Provide the [X, Y] coordinate of the cell's center where the given text is located.  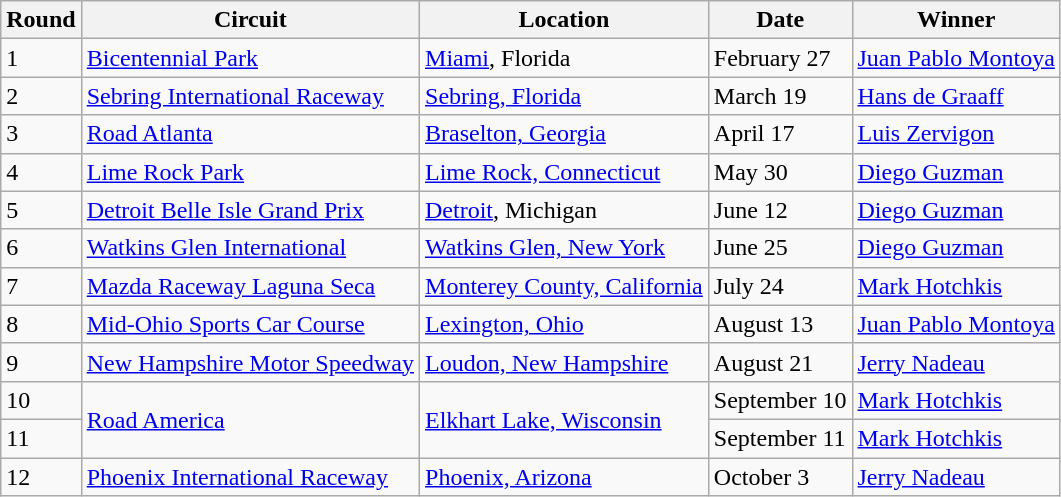
12 [41, 477]
Phoenix, Arizona [564, 477]
7 [41, 286]
6 [41, 248]
Elkhart Lake, Wisconsin [564, 419]
Road Atlanta [250, 134]
June 25 [780, 248]
Sebring, Florida [564, 96]
Hans de Graaff [956, 96]
1 [41, 58]
Miami, Florida [564, 58]
Road America [250, 419]
Bicentennial Park [250, 58]
Phoenix International Raceway [250, 477]
Luis Zervigon [956, 134]
Mazda Raceway Laguna Seca [250, 286]
Loudon, New Hampshire [564, 362]
Monterey County, California [564, 286]
Watkins Glen International [250, 248]
4 [41, 172]
Lime Rock, Connecticut [564, 172]
Location [564, 20]
August 21 [780, 362]
Round [41, 20]
October 3 [780, 477]
9 [41, 362]
March 19 [780, 96]
September 11 [780, 438]
September 10 [780, 400]
2 [41, 96]
Detroit Belle Isle Grand Prix [250, 210]
Detroit, Michigan [564, 210]
New Hampshire Motor Speedway [250, 362]
8 [41, 324]
August 13 [780, 324]
Circuit [250, 20]
Watkins Glen, New York [564, 248]
10 [41, 400]
July 24 [780, 286]
Mid-Ohio Sports Car Course [250, 324]
Braselton, Georgia [564, 134]
3 [41, 134]
Winner [956, 20]
Lexington, Ohio [564, 324]
Date [780, 20]
June 12 [780, 210]
Lime Rock Park [250, 172]
April 17 [780, 134]
February 27 [780, 58]
5 [41, 210]
May 30 [780, 172]
Sebring International Raceway [250, 96]
11 [41, 438]
